Determine the (X, Y) coordinate at the center of the cell enclosing the given text.  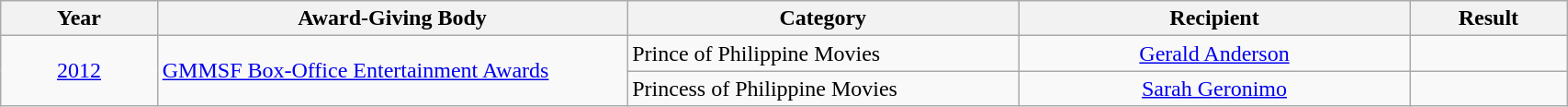
Category (823, 18)
2012 (79, 71)
Sarah Geronimo (1214, 89)
Year (79, 18)
GMMSF Box-Office Entertainment Awards (391, 71)
Award-Giving Body (391, 18)
Recipient (1214, 18)
Princess of Philippine Movies (823, 89)
Prince of Philippine Movies (823, 53)
Result (1488, 18)
Gerald Anderson (1214, 53)
